Provide the [x, y] coordinate of the cell's center where the given text is located.  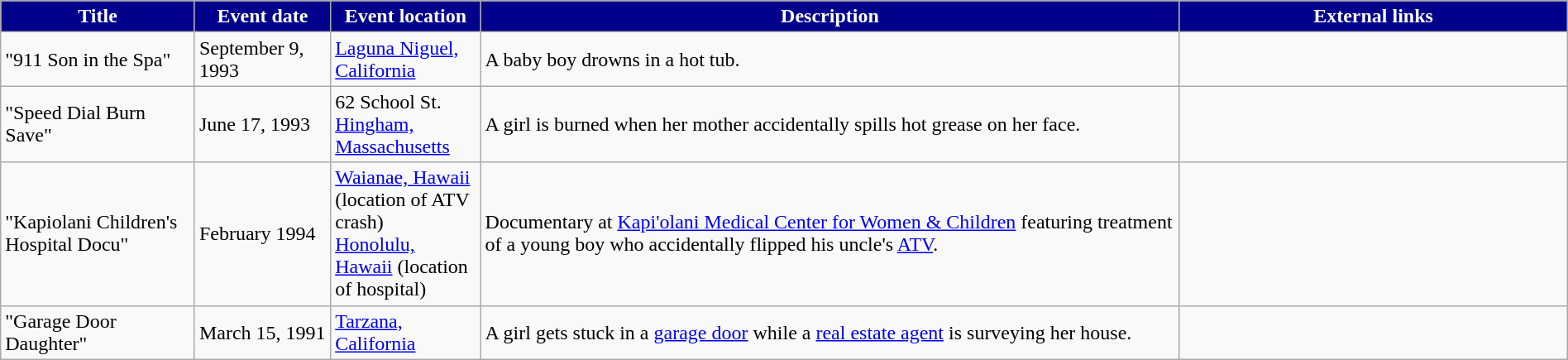
A girl is burned when her mother accidentally spills hot grease on her face. [830, 124]
Documentary at Kapi'olani Medical Center for Women & Children featuring treatment of a young boy who accidentally flipped his uncle's ATV. [830, 233]
A baby boy drowns in a hot tub. [830, 60]
Waianae, Hawaii(location of ATV crash)Honolulu, Hawaii (location of hospital) [405, 233]
"Speed Dial Burn Save" [98, 124]
Laguna Niguel, California [405, 60]
"911 Son in the Spa" [98, 60]
Title [98, 17]
February 1994 [262, 233]
Tarzana, California [405, 333]
Event date [262, 17]
62 School St.Hingham, Massachusetts [405, 124]
"Kapiolani Children's Hospital Docu" [98, 233]
September 9, 1993 [262, 60]
A girl gets stuck in a garage door while a real estate agent is surveying her house. [830, 333]
June 17, 1993 [262, 124]
"Garage Door Daughter" [98, 333]
March 15, 1991 [262, 333]
External links [1373, 17]
Description [830, 17]
Event location [405, 17]
